Capture the cell that displays the provided text and extract its (x, y) central coordinate. 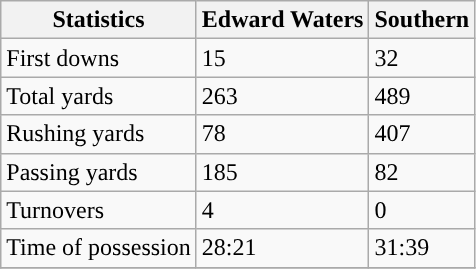
Total yards (99, 96)
32 (422, 58)
15 (282, 58)
489 (422, 96)
185 (282, 172)
0 (422, 210)
82 (422, 172)
31:39 (422, 248)
First downs (99, 58)
Time of possession (99, 248)
28:21 (282, 248)
407 (422, 134)
Passing yards (99, 172)
Edward Waters (282, 20)
Rushing yards (99, 134)
78 (282, 134)
Southern (422, 20)
Statistics (99, 20)
Turnovers (99, 210)
4 (282, 210)
263 (282, 96)
